Search for the cell housing the specified text and yield its [x, y] center coordinate. 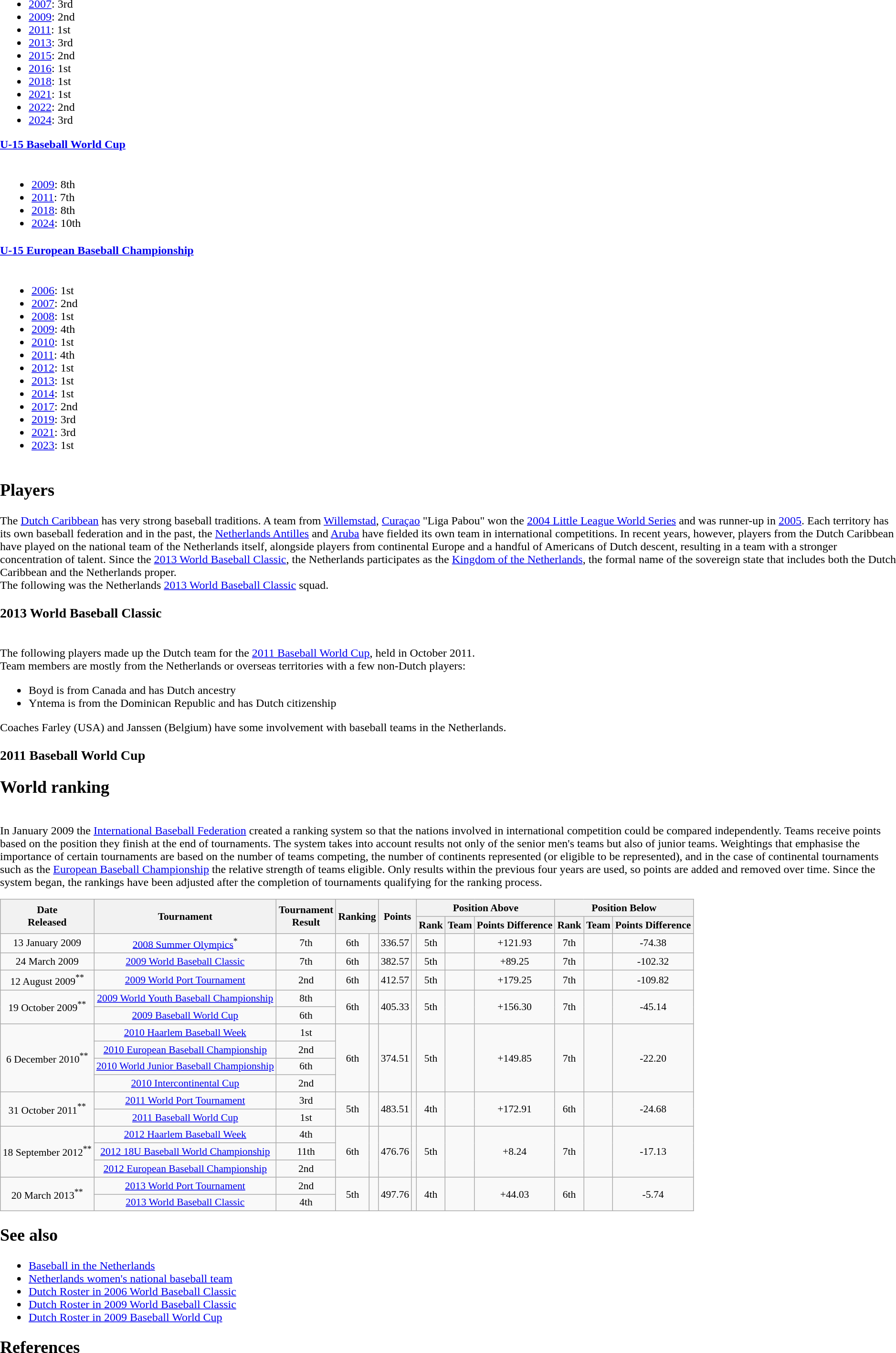
-17.13 [653, 1152]
-24.68 [653, 1109]
476.76 [395, 1152]
Position Below [624, 908]
20 March 2013** [47, 1194]
+179.25 [515, 980]
+89.25 [515, 962]
24 March 2009 [47, 962]
-45.14 [653, 1007]
3rd [306, 1100]
483.51 [395, 1109]
382.57 [395, 962]
11th [306, 1151]
2012 Haarlem Baseball Week [185, 1135]
Position Above [485, 908]
2009 World Baseball Classic [185, 962]
+8.24 [515, 1152]
2012 European Baseball Championship [185, 1169]
2013 World Port Tournament [185, 1185]
-74.38 [653, 943]
Points [398, 916]
2013 World Baseball Classic [185, 1203]
2009 Baseball World Cup [185, 1015]
2006: 1st2007: 2nd2008: 1st2009: 4th2010: 1st2011: 4th2012: 1st2013: 1st2014: 1st2017: 2nd2019: 3rd2021: 3rd2023: 1st [40, 362]
TournamentResult [306, 916]
6 December 2010** [47, 1058]
+172.91 [515, 1109]
336.57 [395, 943]
2011 Baseball World Cup [185, 1118]
412.57 [395, 980]
-109.82 [653, 980]
405.33 [395, 1007]
2010 European Baseball Championship [185, 1049]
13 January 2009 [47, 943]
-5.74 [653, 1194]
19 October 2009** [47, 1007]
DateReleased [47, 916]
497.76 [395, 1194]
2010 Haarlem Baseball Week [185, 1033]
-22.20 [653, 1058]
Ranking [357, 916]
12 August 2009** [47, 980]
-102.32 [653, 962]
+149.85 [515, 1058]
2008 Summer Olympics* [185, 943]
8th [306, 999]
2009: 8th2011: 7th2018: 8th2024: 10th [42, 198]
+121.93 [515, 943]
2012 18U Baseball World Championship [185, 1151]
+44.03 [515, 1194]
374.51 [395, 1058]
18 September 2012** [47, 1152]
2011 World Port Tournament [185, 1100]
31 October 2011** [47, 1109]
2010 Intercontinental Cup [185, 1084]
Tournament [185, 916]
2009 World Port Tournament [185, 980]
2010 World Junior Baseball Championship [185, 1066]
+156.30 [515, 1007]
2009 World Youth Baseball Championship [185, 999]
